Detect which cell encompasses the target text, then output its [X, Y] center coordinate. 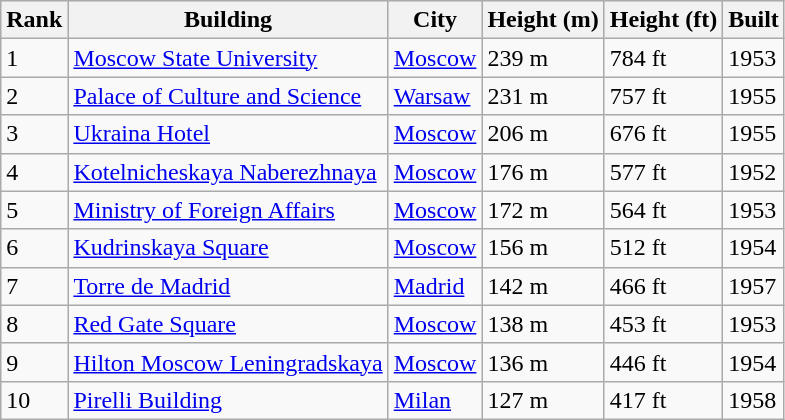
1 [34, 58]
Madrid [435, 286]
577 ft [663, 172]
466 ft [663, 286]
Kudrinskaya Square [228, 248]
Moscow State University [228, 58]
Ministry of Foreign Affairs [228, 210]
8 [34, 324]
5 [34, 210]
Pirelli Building [228, 400]
564 ft [663, 210]
446 ft [663, 362]
City [435, 20]
1958 [754, 400]
Height (ft) [663, 20]
757 ft [663, 96]
6 [34, 248]
156 m [543, 248]
127 m [543, 400]
10 [34, 400]
Palace of Culture and Science [228, 96]
9 [34, 362]
2 [34, 96]
3 [34, 134]
7 [34, 286]
1957 [754, 286]
Hilton Moscow Leningradskaya [228, 362]
142 m [543, 286]
784 ft [663, 58]
1952 [754, 172]
136 m [543, 362]
676 ft [663, 134]
172 m [543, 210]
Rank [34, 20]
Torre de Madrid [228, 286]
Ukraina Hotel [228, 134]
Warsaw [435, 96]
231 m [543, 96]
138 m [543, 324]
176 m [543, 172]
239 m [543, 58]
Red Gate Square [228, 324]
Milan [435, 400]
Built [754, 20]
Height (m) [543, 20]
417 ft [663, 400]
453 ft [663, 324]
Kotelnicheskaya Naberezhnaya [228, 172]
206 m [543, 134]
4 [34, 172]
512 ft [663, 248]
Building [228, 20]
